Extract the (x, y) coordinate from the center of the cell holding the provided text.  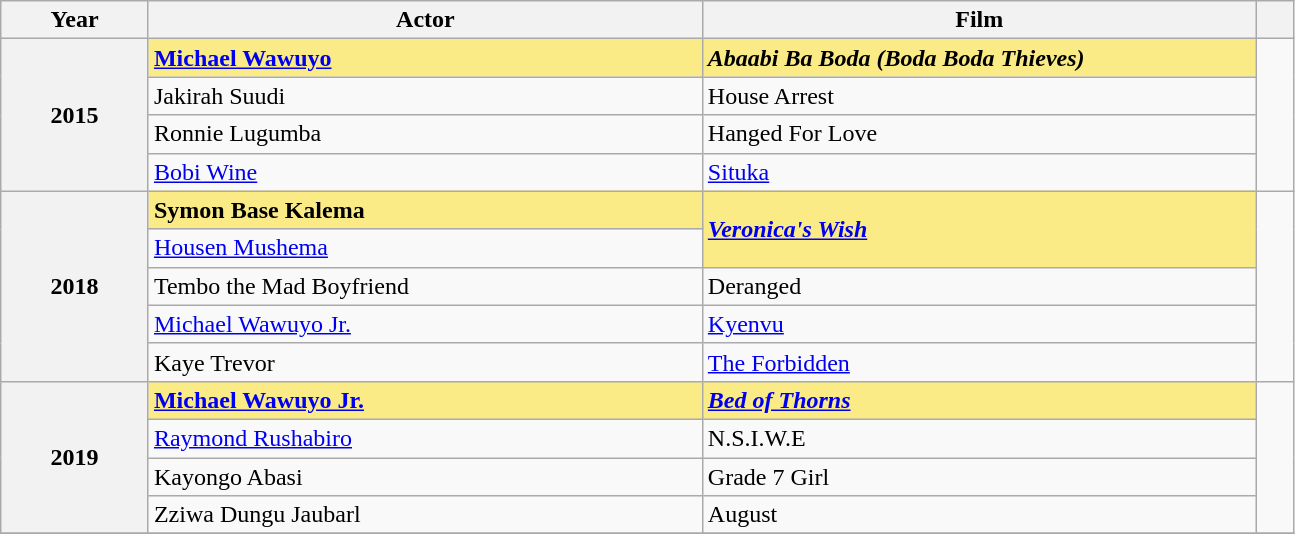
Veronica's Wish (979, 229)
Film (979, 20)
Actor (425, 20)
The Forbidden (979, 362)
Housen Mushema (425, 248)
Kayongo Abasi (425, 477)
Symon Base Kalema (425, 210)
Kaye Trevor (425, 362)
2019 (75, 457)
House Arrest (979, 96)
2015 (75, 115)
2018 (75, 286)
Hanged For Love (979, 134)
Abaabi Ba Boda (Boda Boda Thieves) (979, 58)
August (979, 515)
Jakirah Suudi (425, 96)
Year (75, 20)
Bobi Wine (425, 172)
N.S.I.W.E (979, 438)
Tembo the Mad Boyfriend (425, 286)
Kyenvu (979, 324)
Ronnie Lugumba (425, 134)
Zziwa Dungu Jaubarl (425, 515)
Michael Wawuyo (425, 58)
Grade 7 Girl (979, 477)
Bed of Thorns (979, 400)
Raymond Rushabiro (425, 438)
Deranged (979, 286)
Situka (979, 172)
